Pinpoint the cell where the given text exists, returning its (X, Y) midpoint coordinate. 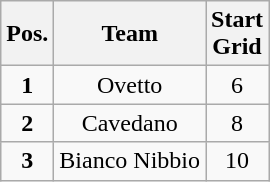
Bianco Nibbio (130, 161)
3 (28, 161)
1 (28, 85)
2 (28, 123)
Ovetto (130, 85)
Cavedano (130, 123)
Team (130, 34)
Pos. (28, 34)
StartGrid (238, 34)
8 (238, 123)
6 (238, 85)
10 (238, 161)
